Determine the (X, Y) coordinate at the center of the cell enclosing the given text.  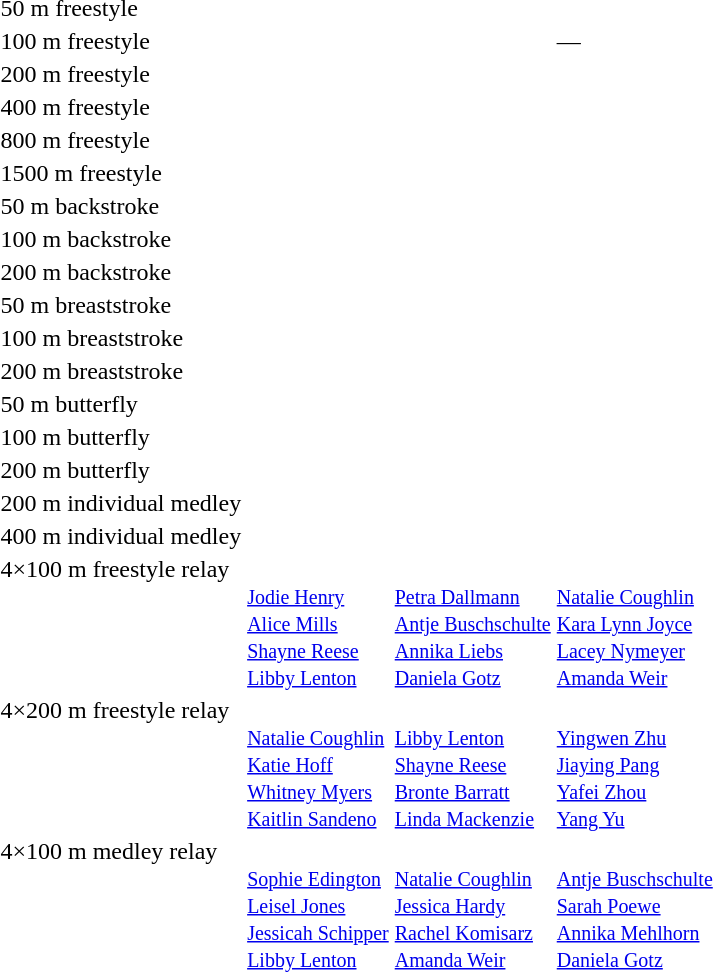
Jodie HenryAlice MillsShayne ReeseLibby Lenton (318, 623)
Petra DallmannAntje BuschschulteAnnika LiebsDaniela Gotz (472, 623)
Natalie CoughlinKatie HoffWhitney MyersKaitlin Sandeno (318, 764)
Libby LentonShayne ReeseBronte BarrattLinda Mackenzie (472, 764)
